Output the [x, y] coordinate of the center of the cell containing the given text.  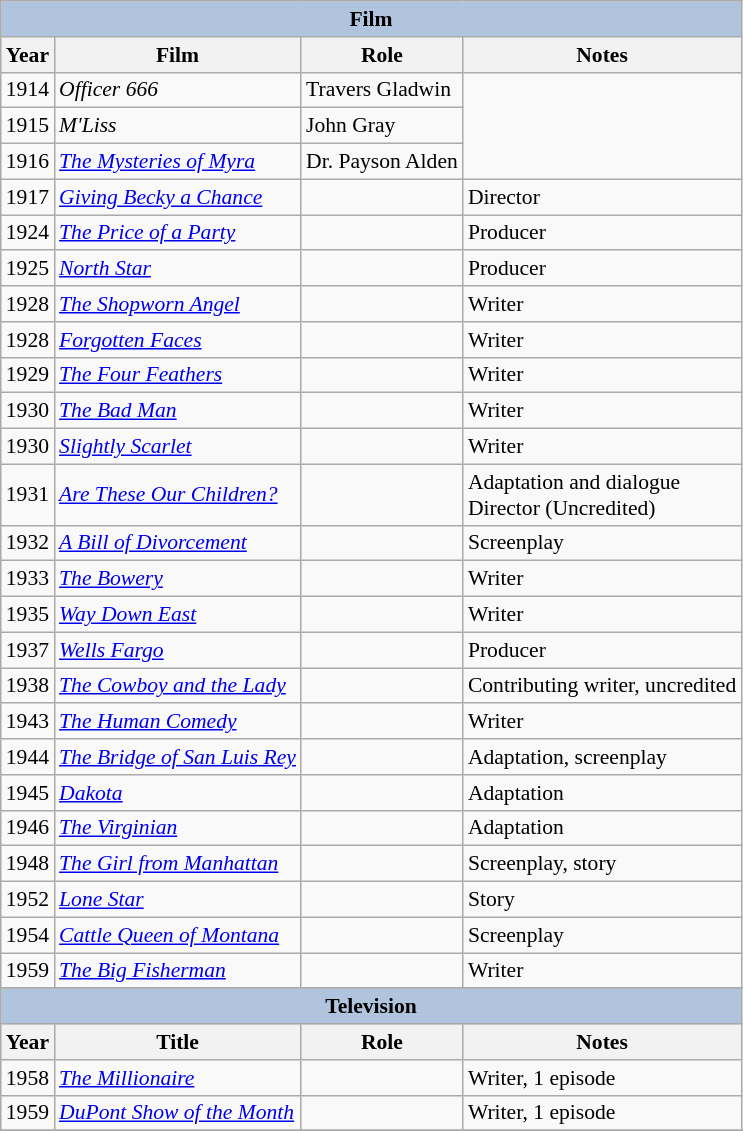
1917 [28, 197]
1943 [28, 722]
The Four Feathers [178, 375]
Dakota [178, 793]
The Cowboy and the Lady [178, 686]
The Price of a Party [178, 233]
Adaptation, screenplay [602, 757]
Director [602, 197]
1931 [28, 494]
The Virginian [178, 828]
1935 [28, 615]
North Star [178, 269]
The Bridge of San Luis Rey [178, 757]
Forgotten Faces [178, 340]
1916 [28, 162]
The Millionaire [178, 1078]
The Human Comedy [178, 722]
1925 [28, 269]
Travers Gladwin [382, 90]
Story [602, 900]
Title [178, 1042]
Wells Fargo [178, 650]
1946 [28, 828]
1952 [28, 900]
The Shopworn Angel [178, 304]
Officer 666 [178, 90]
DuPont Show of the Month [178, 1113]
1938 [28, 686]
Cattle Queen of Montana [178, 935]
The Bad Man [178, 411]
The Mysteries of Myra [178, 162]
1915 [28, 126]
1937 [28, 650]
Contributing writer, uncredited [602, 686]
The Girl from Manhattan [178, 864]
The Big Fisherman [178, 971]
M'Liss [178, 126]
1944 [28, 757]
1933 [28, 579]
Giving Becky a Chance [178, 197]
1924 [28, 233]
1945 [28, 793]
Dr. Payson Alden [382, 162]
The Bowery [178, 579]
1954 [28, 935]
Are These Our Children? [178, 494]
Way Down East [178, 615]
Screenplay, story [602, 864]
1958 [28, 1078]
John Gray [382, 126]
1929 [28, 375]
1932 [28, 543]
Adaptation and dialogueDirector (Uncredited) [602, 494]
A Bill of Divorcement [178, 543]
Television [372, 1007]
1948 [28, 864]
1914 [28, 90]
Lone Star [178, 900]
Slightly Scarlet [178, 447]
